Return the (X, Y) coordinate for the center point of the cell that contains the specified text.  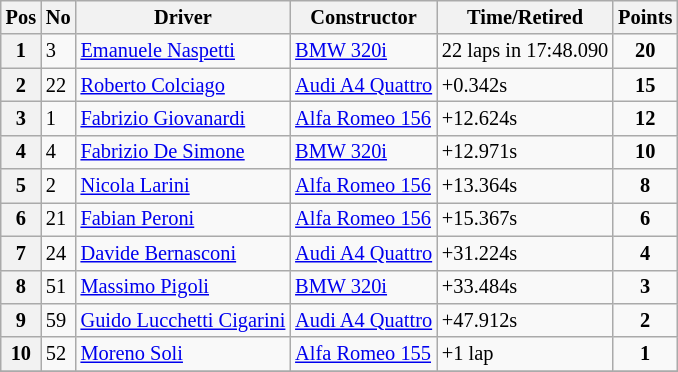
Nicola Larini (184, 186)
15 (645, 85)
+31.224s (525, 253)
Emanuele Naspetti (184, 51)
22 laps in 17:48.090 (525, 51)
Fabrizio De Simone (184, 152)
No (58, 17)
Guido Lucchetti Cigarini (184, 320)
+12.624s (525, 118)
52 (58, 354)
Roberto Colciago (184, 85)
Driver (184, 17)
12 (645, 118)
22 (58, 85)
+33.484s (525, 287)
+15.367s (525, 219)
5 (21, 186)
21 (58, 219)
+12.971s (525, 152)
Fabian Peroni (184, 219)
Pos (21, 17)
Moreno Soli (184, 354)
+0.342s (525, 85)
Massimo Pigoli (184, 287)
Alfa Romeo 155 (364, 354)
+1 lap (525, 354)
+13.364s (525, 186)
Time/Retired (525, 17)
24 (58, 253)
59 (58, 320)
Davide Bernasconi (184, 253)
7 (21, 253)
Constructor (364, 17)
Points (645, 17)
Fabrizio Giovanardi (184, 118)
20 (645, 51)
9 (21, 320)
51 (58, 287)
+47.912s (525, 320)
